Identify which cell holds the provided text, then report its (X, Y) central coordinate. 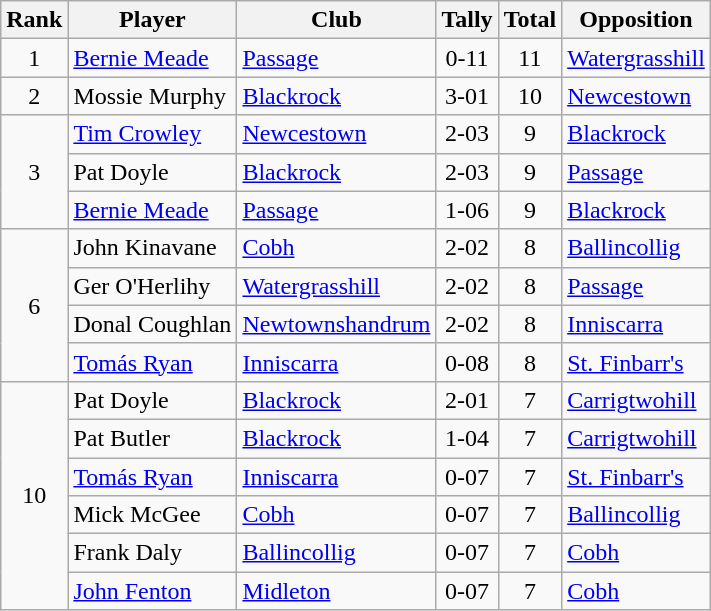
Pat Butler (152, 438)
Tally (467, 20)
Opposition (636, 20)
Club (336, 20)
Frank Daly (152, 553)
3-01 (467, 96)
0-08 (467, 362)
John Fenton (152, 591)
Player (152, 20)
Midleton (336, 591)
1-06 (467, 210)
Ger O'Herlihy (152, 286)
11 (530, 58)
1-04 (467, 438)
2-01 (467, 400)
Total (530, 20)
Donal Coughlan (152, 324)
Rank (34, 20)
2 (34, 96)
6 (34, 305)
0-11 (467, 58)
Tim Crowley (152, 134)
Mossie Murphy (152, 96)
3 (34, 172)
John Kinavane (152, 248)
Mick McGee (152, 515)
Newtownshandrum (336, 324)
1 (34, 58)
